Provide the [X, Y] coordinate of the cell's center where the given text is located.  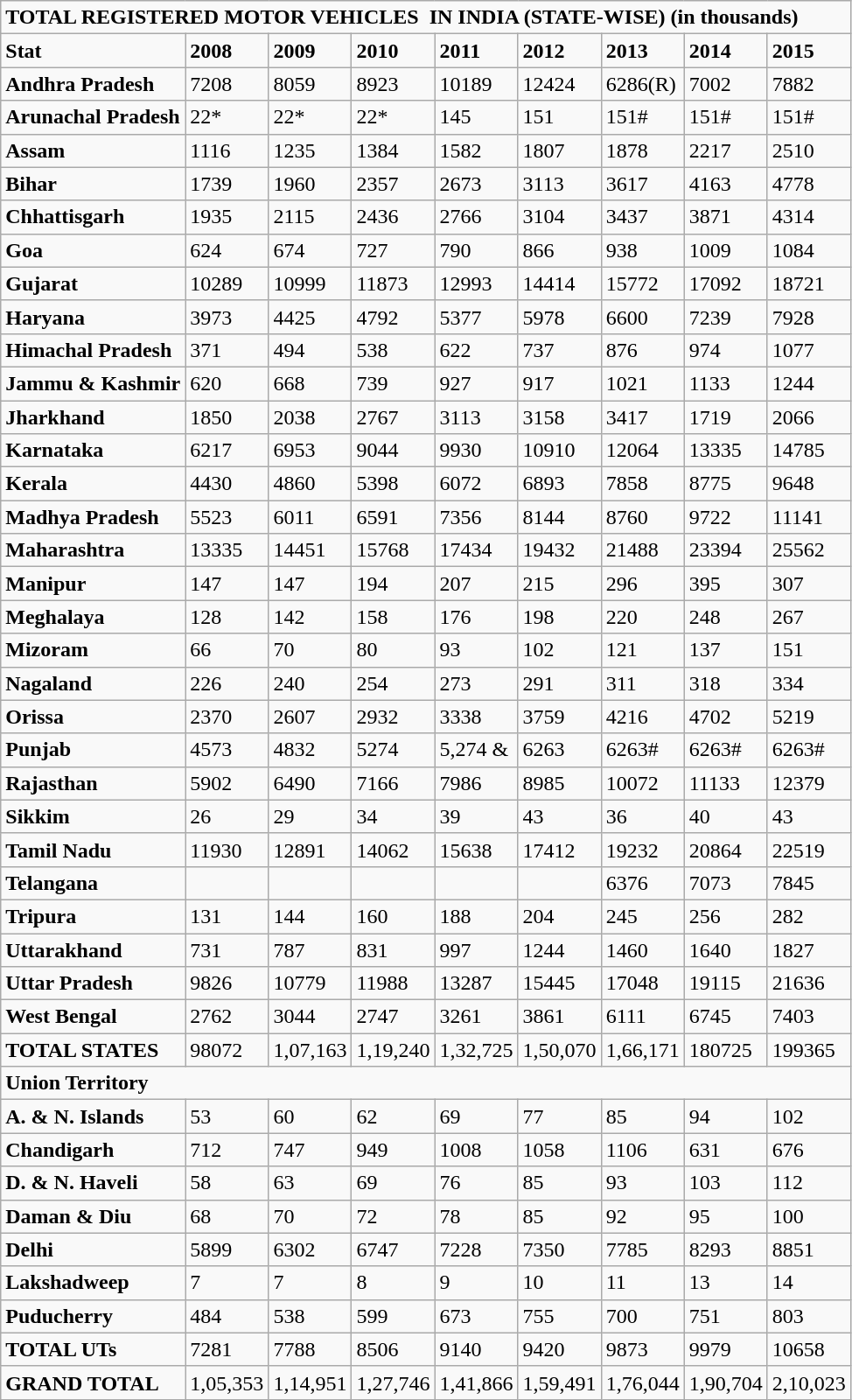
Jharkhand [93, 417]
3104 [560, 217]
318 [726, 683]
9826 [227, 983]
78 [476, 1216]
131 [227, 916]
2510 [808, 150]
831 [394, 949]
12424 [560, 84]
Meghalaya [93, 617]
Telangana [93, 883]
267 [808, 617]
11988 [394, 983]
West Bengal [93, 1017]
6111 [642, 1017]
17434 [476, 550]
4216 [642, 717]
25562 [808, 550]
256 [726, 916]
1009 [726, 250]
1077 [808, 350]
7788 [310, 1349]
18721 [808, 283]
Rajasthan [93, 783]
4573 [227, 750]
6286(R) [642, 84]
2767 [394, 417]
15772 [642, 283]
6011 [310, 517]
1058 [560, 1150]
7208 [227, 84]
787 [310, 949]
6893 [560, 484]
Puducherry [93, 1316]
Mizoram [93, 650]
2015 [808, 51]
3973 [227, 317]
Gujarat [93, 283]
876 [642, 350]
8775 [726, 484]
40 [726, 816]
1,19,240 [394, 1050]
Himachal Pradesh [93, 350]
176 [476, 617]
2762 [227, 1017]
8144 [560, 517]
3417 [642, 417]
7166 [394, 783]
Stat [93, 51]
1,66,171 [642, 1050]
Chhattisgarh [93, 217]
Tamil Nadu [93, 850]
7356 [476, 517]
9044 [394, 451]
5219 [808, 717]
103 [726, 1183]
95 [726, 1216]
92 [642, 1216]
14414 [560, 283]
10 [560, 1283]
3261 [476, 1017]
11 [642, 1283]
7350 [560, 1249]
700 [642, 1316]
7785 [642, 1249]
1850 [227, 417]
1384 [394, 150]
7882 [808, 84]
248 [726, 617]
TOTAL UTs [93, 1349]
3158 [560, 417]
747 [310, 1150]
4702 [726, 717]
1,41,866 [476, 1382]
6072 [476, 484]
917 [560, 383]
144 [310, 916]
39 [476, 816]
1133 [726, 383]
484 [227, 1316]
6747 [394, 1249]
Jammu & Kashmir [93, 383]
10910 [560, 451]
2066 [808, 417]
12064 [642, 451]
9648 [808, 484]
5398 [394, 484]
1,76,044 [642, 1382]
4832 [310, 750]
3617 [642, 184]
1,32,725 [476, 1050]
2673 [476, 184]
19115 [726, 983]
2436 [394, 217]
Daman & Diu [93, 1216]
199365 [808, 1050]
11930 [227, 850]
14451 [310, 550]
8851 [808, 1249]
66 [227, 650]
14785 [808, 451]
Arunachal Pradesh [93, 117]
226 [227, 683]
1827 [808, 949]
2008 [227, 51]
5978 [560, 317]
Delhi [93, 1249]
17412 [560, 850]
4778 [808, 184]
3759 [560, 717]
Chandigarh [93, 1150]
Orissa [93, 717]
Manipur [93, 584]
4425 [310, 317]
2932 [394, 717]
1640 [726, 949]
311 [642, 683]
215 [560, 584]
631 [726, 1150]
11133 [726, 783]
273 [476, 683]
1,90,704 [726, 1382]
72 [394, 1216]
68 [227, 1216]
A. & N. Islands [93, 1116]
751 [726, 1316]
7928 [808, 317]
19232 [642, 850]
137 [726, 650]
2010 [394, 51]
19432 [560, 550]
296 [642, 584]
8760 [642, 517]
4792 [394, 317]
334 [808, 683]
254 [394, 683]
17092 [726, 283]
12379 [808, 783]
Uttarakhand [93, 949]
6302 [310, 1249]
494 [310, 350]
2115 [310, 217]
98072 [227, 1050]
7073 [726, 883]
12993 [476, 283]
7403 [808, 1017]
5377 [476, 317]
142 [310, 617]
Haryana [93, 317]
2217 [726, 150]
2,10,023 [808, 1382]
80 [394, 650]
7239 [726, 317]
1084 [808, 250]
TOTAL STATES [93, 1050]
599 [394, 1316]
668 [310, 383]
207 [476, 584]
1582 [476, 150]
6745 [726, 1017]
11873 [394, 283]
8506 [394, 1349]
Tripura [93, 916]
12891 [310, 850]
1,07,163 [310, 1050]
1,59,491 [560, 1382]
17048 [642, 983]
188 [476, 916]
Punjab [93, 750]
77 [560, 1116]
21636 [808, 983]
927 [476, 383]
1235 [310, 150]
1460 [642, 949]
8293 [726, 1249]
Andhra Pradesh [93, 84]
112 [808, 1183]
1807 [560, 150]
10999 [310, 283]
8 [394, 1283]
1,05,353 [227, 1382]
673 [476, 1316]
Lakshadweep [93, 1283]
5,274 & [476, 750]
245 [642, 916]
6591 [394, 517]
22519 [808, 850]
6600 [642, 317]
62 [394, 1116]
15638 [476, 850]
10289 [227, 283]
395 [726, 584]
20864 [726, 850]
13287 [476, 983]
Karnataka [93, 451]
4163 [726, 184]
9979 [726, 1349]
5523 [227, 517]
624 [227, 250]
2747 [394, 1017]
974 [726, 350]
Bihar [93, 184]
1739 [227, 184]
2607 [310, 717]
1719 [726, 417]
2012 [560, 51]
14 [808, 1283]
291 [560, 683]
5902 [227, 783]
4314 [808, 217]
674 [310, 250]
10779 [310, 983]
4860 [310, 484]
9140 [476, 1349]
10189 [476, 84]
1,14,951 [310, 1382]
2013 [642, 51]
739 [394, 383]
53 [227, 1116]
23394 [726, 550]
620 [227, 383]
Maharashtra [93, 550]
9 [476, 1283]
1106 [642, 1150]
240 [310, 683]
204 [560, 916]
7986 [476, 783]
3338 [476, 717]
7281 [227, 1349]
160 [394, 916]
1008 [476, 1150]
9873 [642, 1349]
938 [642, 250]
60 [310, 1116]
36 [642, 816]
76 [476, 1183]
7845 [808, 883]
10658 [808, 1349]
15768 [394, 550]
Madhya Pradesh [93, 517]
790 [476, 250]
100 [808, 1216]
6376 [642, 883]
6490 [310, 783]
6953 [310, 451]
6217 [227, 451]
2038 [310, 417]
5899 [227, 1249]
803 [808, 1316]
997 [476, 949]
9930 [476, 451]
866 [560, 250]
1878 [642, 150]
128 [227, 617]
Sikkim [93, 816]
Nagaland [93, 683]
755 [560, 1316]
220 [642, 617]
15445 [560, 983]
Union Territory [426, 1083]
198 [560, 617]
737 [560, 350]
2011 [476, 51]
2357 [394, 184]
727 [394, 250]
2009 [310, 51]
3437 [642, 217]
5274 [394, 750]
2370 [227, 717]
8985 [560, 783]
371 [227, 350]
1935 [227, 217]
2014 [726, 51]
282 [808, 916]
21488 [642, 550]
194 [394, 584]
4430 [227, 484]
TOTAL REGISTERED MOTOR VEHICLES IN INDIA (STATE-WISE) (in thousands) [426, 17]
158 [394, 617]
145 [476, 117]
Uttar Pradesh [93, 983]
8923 [394, 84]
10072 [642, 783]
1960 [310, 184]
58 [227, 1183]
1021 [642, 383]
622 [476, 350]
7228 [476, 1249]
121 [642, 650]
2766 [476, 217]
8059 [310, 84]
949 [394, 1150]
1,50,070 [560, 1050]
Assam [93, 150]
7002 [726, 84]
307 [808, 584]
Kerala [93, 484]
94 [726, 1116]
63 [310, 1183]
712 [227, 1150]
26 [227, 816]
GRAND TOTAL [93, 1382]
14062 [394, 850]
11141 [808, 517]
34 [394, 816]
6263 [560, 750]
7858 [642, 484]
180725 [726, 1050]
9420 [560, 1349]
29 [310, 816]
D. & N. Haveli [93, 1183]
731 [227, 949]
13 [726, 1283]
676 [808, 1150]
3871 [726, 217]
1116 [227, 150]
Goa [93, 250]
3861 [560, 1017]
3044 [310, 1017]
1,27,746 [394, 1382]
9722 [726, 517]
